Output the (x, y) coordinate of the center of the cell containing the given text.  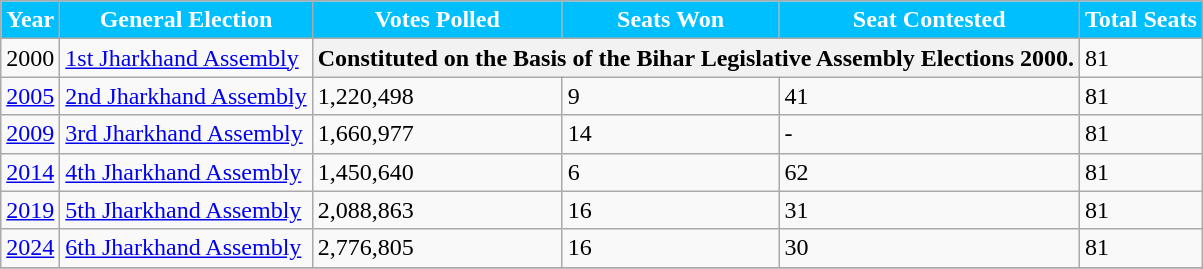
Constituted on the Basis of the Bihar Legislative Assembly Elections 2000. (696, 58)
General Election (186, 20)
2014 (30, 172)
2,776,805 (437, 248)
2024 (30, 248)
2,088,863 (437, 210)
1,220,498 (437, 96)
30 (930, 248)
4th Jharkhand Assembly (186, 172)
62 (930, 172)
Votes Polled (437, 20)
Year (30, 20)
Seats Won (670, 20)
2005 (30, 96)
- (930, 134)
1,660,977 (437, 134)
2000 (30, 58)
6th Jharkhand Assembly (186, 248)
31 (930, 210)
Seat Contested (930, 20)
3rd Jharkhand Assembly (186, 134)
5th Jharkhand Assembly (186, 210)
41 (930, 96)
2009 (30, 134)
2nd Jharkhand Assembly (186, 96)
1st Jharkhand Assembly (186, 58)
Total Seats (1142, 20)
2019 (30, 210)
1,450,640 (437, 172)
9 (670, 96)
14 (670, 134)
6 (670, 172)
